Provide the (x, y) coordinate of the cell's center where the given text is located.  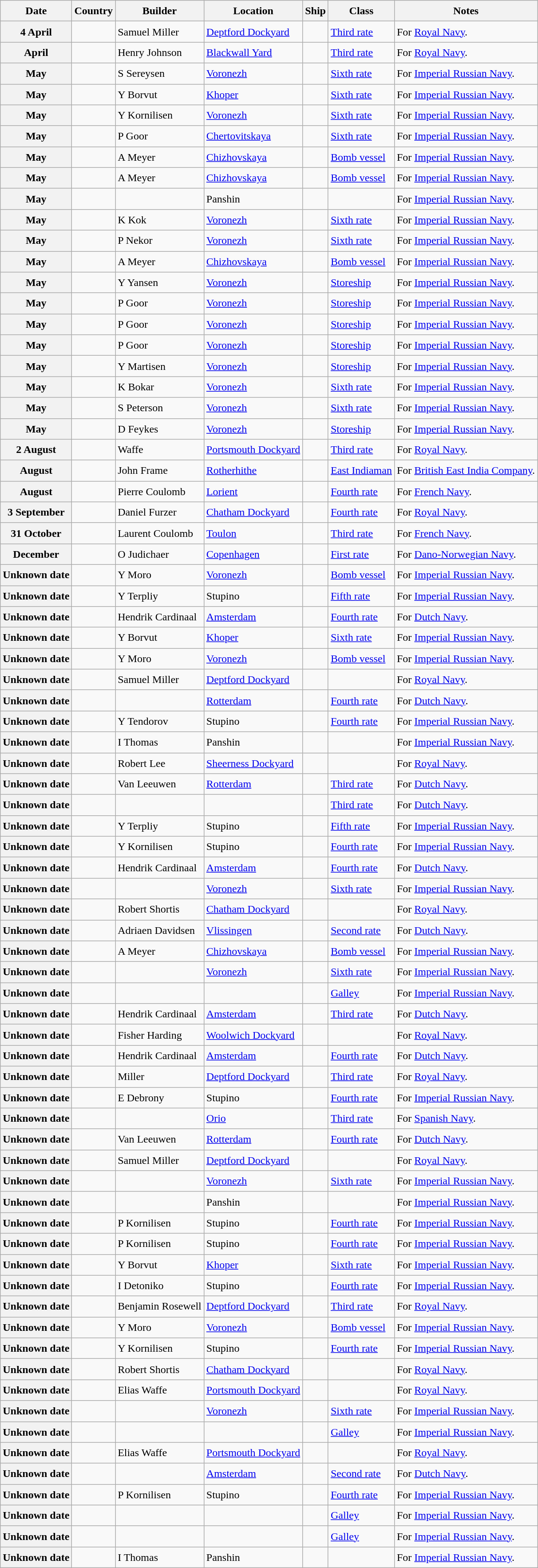
For Spanish Navy. (466, 1118)
Ship (316, 11)
4 April (36, 32)
For Dano-Norwegian Navy. (466, 554)
K Kok (160, 219)
Y Yansen (160, 282)
Date (36, 11)
For British East India Company. (466, 471)
December (36, 554)
O Judichaer (160, 554)
Henry Johnson (160, 52)
Location (253, 11)
31 October (36, 533)
April (36, 52)
Adriaen Davidsen (160, 931)
S Sereysen (160, 74)
Toulon (253, 533)
Class (361, 11)
Waffe (160, 449)
Daniel Furzer (160, 512)
Y Martisen (160, 366)
3 September (36, 512)
Blackwall Yard (253, 52)
D Feykes (160, 429)
Builder (160, 11)
I Detoniko (160, 1286)
Woolwich Dockyard (253, 1035)
Orio (253, 1118)
2 August (36, 449)
Copenhagen (253, 554)
Vlissingen (253, 931)
Benjamin Rosewell (160, 1306)
E Debrony (160, 1098)
P Nekor (160, 241)
Laurent Coulomb (160, 533)
Country (94, 11)
K Bokar (160, 387)
Robert Lee (160, 763)
John Frame (160, 471)
Sheerness Dockyard (253, 763)
Pierre Coulomb (160, 491)
East Indiaman (361, 471)
Lorient (253, 491)
S Peterson (160, 408)
Fisher Harding (160, 1035)
Miller (160, 1076)
Chertovitskaya (253, 136)
Notes (466, 11)
Y Tendorov (160, 721)
First rate (361, 554)
Rotherhithe (253, 471)
